Locate the cell with the specified text and output its [x, y] center coordinate. 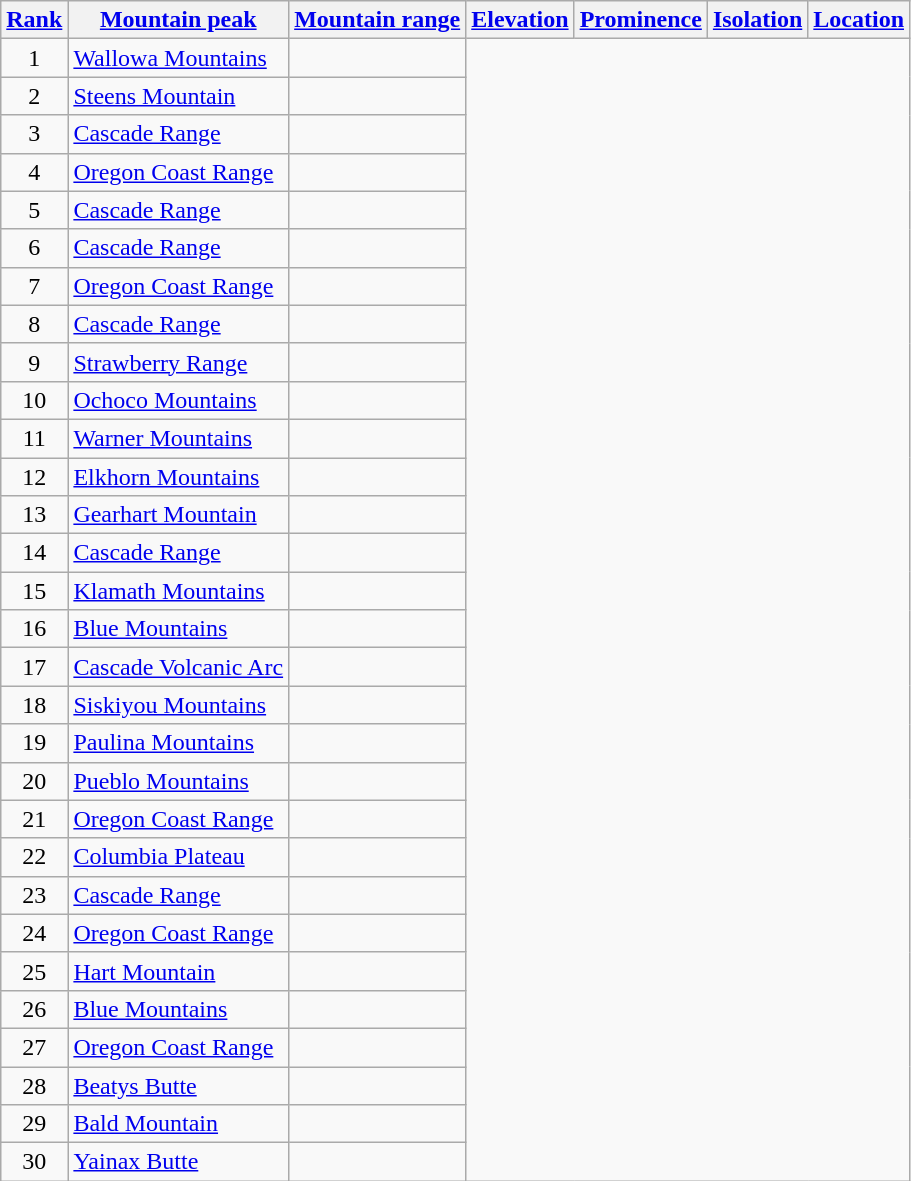
10 [34, 400]
Wallowa Mountains [178, 58]
15 [34, 591]
Steens Mountain [178, 96]
Ochoco Mountains [178, 400]
Strawberry Range [178, 362]
Columbia Plateau [178, 857]
14 [34, 553]
Elevation [520, 20]
26 [34, 1009]
28 [34, 1085]
23 [34, 895]
6 [34, 248]
25 [34, 971]
Mountain range [378, 20]
29 [34, 1124]
16 [34, 629]
21 [34, 819]
Elkhorn Mountains [178, 477]
9 [34, 362]
Bald Mountain [178, 1124]
1 [34, 58]
19 [34, 743]
Location [859, 20]
Hart Mountain [178, 971]
Yainax Butte [178, 1162]
Pueblo Mountains [178, 781]
Rank [34, 20]
24 [34, 933]
22 [34, 857]
Beatys Butte [178, 1085]
2 [34, 96]
Cascade Volcanic Arc [178, 667]
Mountain peak [178, 20]
Siskiyou Mountains [178, 705]
11 [34, 438]
Gearhart Mountain [178, 515]
5 [34, 210]
30 [34, 1162]
Warner Mountains [178, 438]
Paulina Mountains [178, 743]
12 [34, 477]
4 [34, 172]
17 [34, 667]
Prominence [640, 20]
20 [34, 781]
8 [34, 324]
18 [34, 705]
27 [34, 1047]
3 [34, 134]
Klamath Mountains [178, 591]
Isolation [757, 20]
7 [34, 286]
13 [34, 515]
